Locate the cell with the specified text and output its [x, y] center coordinate. 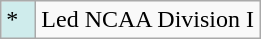
Led NCAA Division I [148, 20]
* [18, 20]
